Search for the cell housing the specified text and yield its (X, Y) center coordinate. 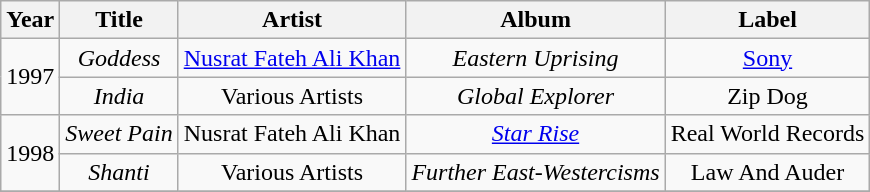
Title (119, 20)
India (119, 96)
Law And Auder (768, 172)
Shanti (119, 172)
Sweet Pain (119, 134)
Eastern Uprising (536, 58)
Zip Dog (768, 96)
1998 (30, 153)
1997 (30, 77)
Further East-Westercisms (536, 172)
Star Rise (536, 134)
Global Explorer (536, 96)
Real World Records (768, 134)
Album (536, 20)
Label (768, 20)
Goddess (119, 58)
Sony (768, 58)
Artist (292, 20)
Year (30, 20)
